Output the (X, Y) coordinate of the center of the cell containing the given text.  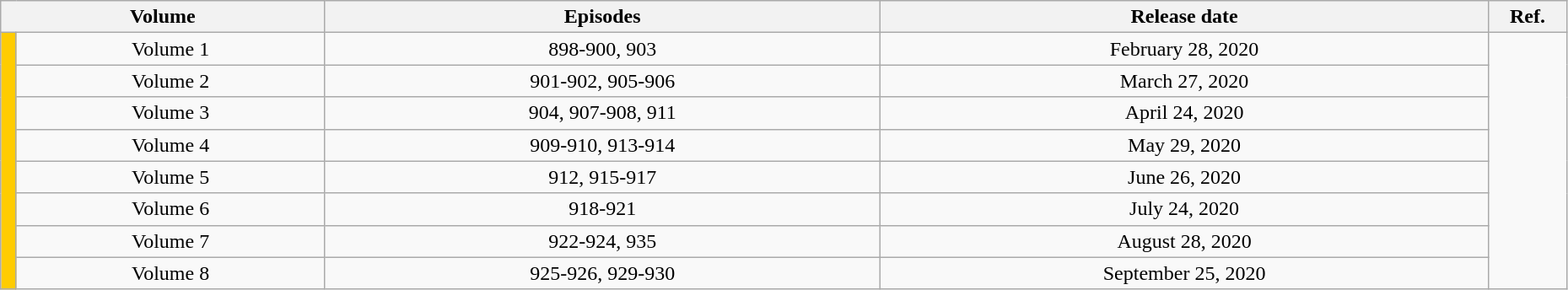
Ref. (1528, 17)
Volume 1 (170, 49)
July 24, 2020 (1184, 209)
922-924, 935 (602, 241)
May 29, 2020 (1184, 145)
September 25, 2020 (1184, 273)
Volume 3 (170, 113)
Volume 4 (170, 145)
898-900, 903 (602, 49)
Volume 6 (170, 209)
904, 907-908, 911 (602, 113)
Volume 2 (170, 81)
Episodes (602, 17)
June 26, 2020 (1184, 177)
918-921 (602, 209)
Volume 7 (170, 241)
912, 915-917 (602, 177)
February 28, 2020 (1184, 49)
909-910, 913-914 (602, 145)
Release date (1184, 17)
Volume 5 (170, 177)
March 27, 2020 (1184, 81)
April 24, 2020 (1184, 113)
Volume (163, 17)
Volume 8 (170, 273)
925-926, 929-930 (602, 273)
901-902, 905-906 (602, 81)
August 28, 2020 (1184, 241)
